For the text-containing cell, return its midpoint in [X, Y] coordinate format. 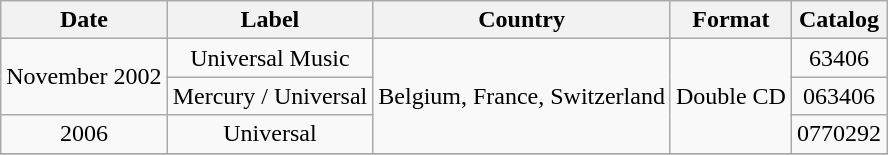
Catalog [838, 20]
2006 [84, 134]
November 2002 [84, 77]
Mercury / Universal [270, 96]
Belgium, France, Switzerland [522, 96]
Country [522, 20]
63406 [838, 58]
Double CD [730, 96]
Date [84, 20]
063406 [838, 96]
0770292 [838, 134]
Format [730, 20]
Universal Music [270, 58]
Universal [270, 134]
Label [270, 20]
